From the cell containing the given text, extract its center point as (x, y) coordinate. 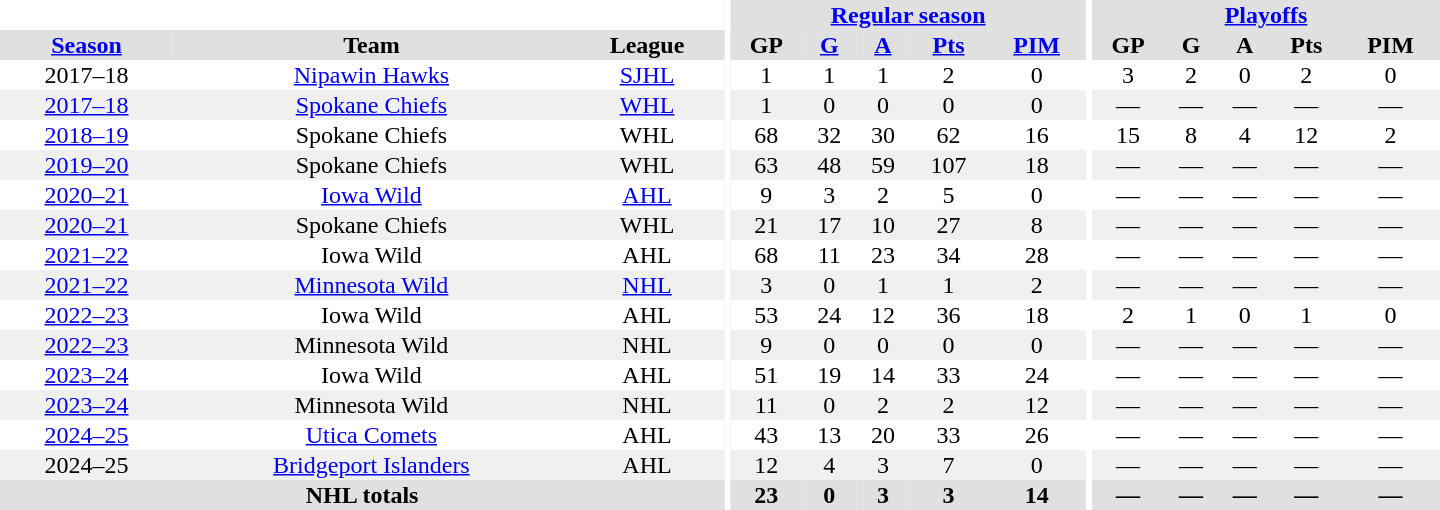
36 (949, 315)
Utica Comets (372, 435)
27 (949, 225)
53 (766, 315)
Regular season (908, 15)
63 (766, 165)
5 (949, 195)
19 (829, 375)
Nipawin Hawks (372, 75)
51 (766, 375)
2018–19 (86, 135)
20 (883, 435)
21 (766, 225)
Bridgeport Islanders (372, 465)
43 (766, 435)
Team (372, 45)
League (647, 45)
107 (949, 165)
28 (1036, 255)
7 (949, 465)
2019–20 (86, 165)
15 (1128, 135)
NHL totals (362, 495)
SJHL (647, 75)
16 (1036, 135)
59 (883, 165)
10 (883, 225)
30 (883, 135)
48 (829, 165)
32 (829, 135)
Playoffs (1266, 15)
34 (949, 255)
13 (829, 435)
Season (86, 45)
62 (949, 135)
17 (829, 225)
26 (1036, 435)
